Search for the cell housing the specified text and yield its (X, Y) center coordinate. 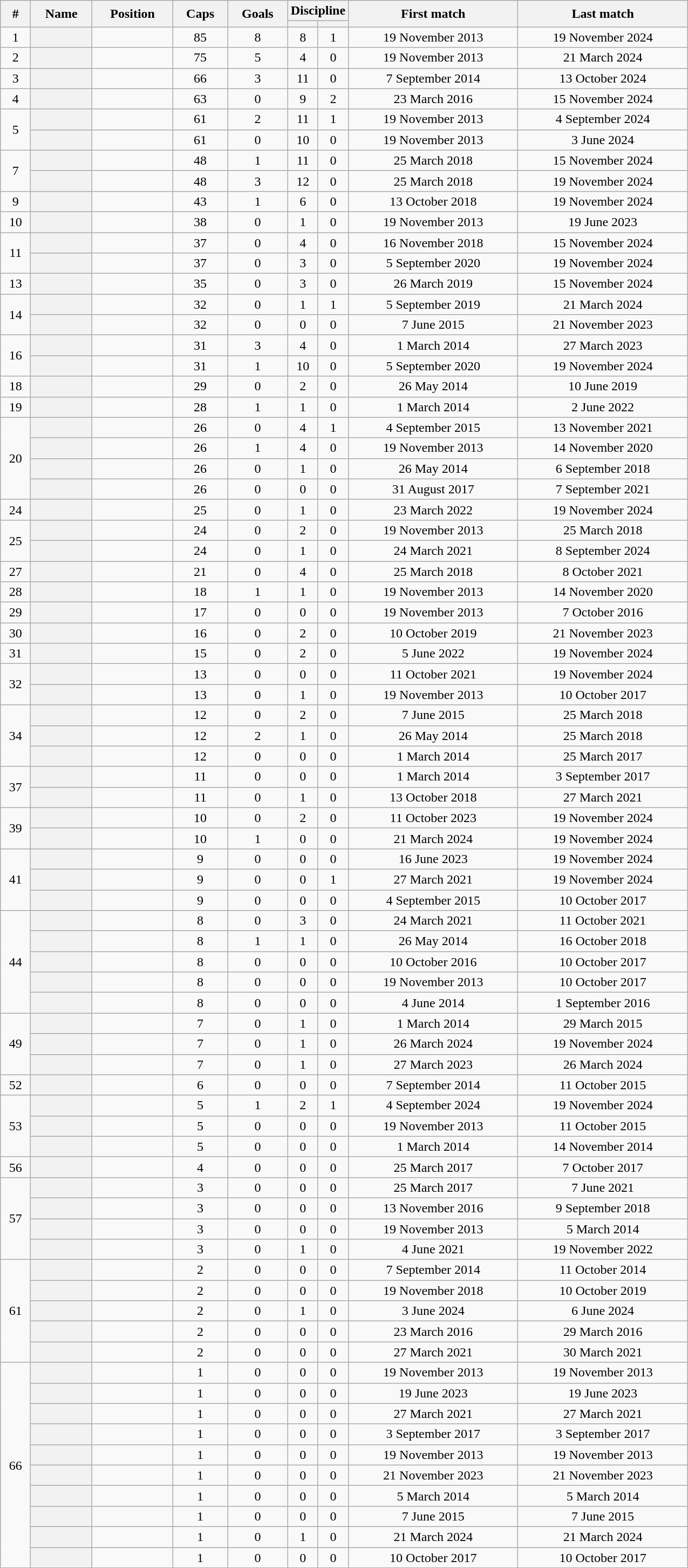
19 (16, 407)
10 June 2019 (603, 386)
14 November 2014 (603, 1146)
75 (201, 58)
7 September 2021 (603, 489)
19 November 2022 (603, 1250)
13 October 2024 (603, 78)
6 June 2024 (603, 1311)
52 (16, 1085)
17 (201, 613)
8 September 2024 (603, 551)
41 (16, 879)
Goals (258, 14)
16 October 2018 (603, 941)
Discipline (318, 11)
6 September 2018 (603, 469)
13 November 2016 (433, 1208)
63 (201, 99)
30 March 2021 (603, 1352)
56 (16, 1167)
11 October 2014 (603, 1270)
85 (201, 37)
5 September 2019 (433, 304)
57 (16, 1218)
20 (16, 458)
21 (201, 572)
# (16, 14)
53 (16, 1126)
16 November 2018 (433, 242)
9 September 2018 (603, 1208)
Last match (603, 14)
8 October 2021 (603, 572)
44 (16, 962)
7 October 2016 (603, 613)
7 October 2017 (603, 1167)
1 September 2016 (603, 1003)
19 November 2018 (433, 1291)
26 March 2019 (433, 284)
34 (16, 736)
27 (16, 572)
4 June 2014 (433, 1003)
Name (62, 14)
13 November 2021 (603, 427)
49 (16, 1044)
15 (201, 654)
Position (133, 14)
35 (201, 284)
43 (201, 201)
11 October 2023 (433, 818)
Caps (201, 14)
23 March 2022 (433, 510)
First match (433, 14)
14 (16, 315)
7 June 2021 (603, 1187)
4 June 2021 (433, 1250)
16 June 2023 (433, 859)
29 March 2015 (603, 1023)
5 June 2022 (433, 654)
31 August 2017 (433, 489)
30 (16, 633)
38 (201, 222)
39 (16, 828)
10 October 2016 (433, 962)
29 March 2016 (603, 1332)
2 June 2022 (603, 407)
